Identify which cell holds the provided text, then report its (X, Y) central coordinate. 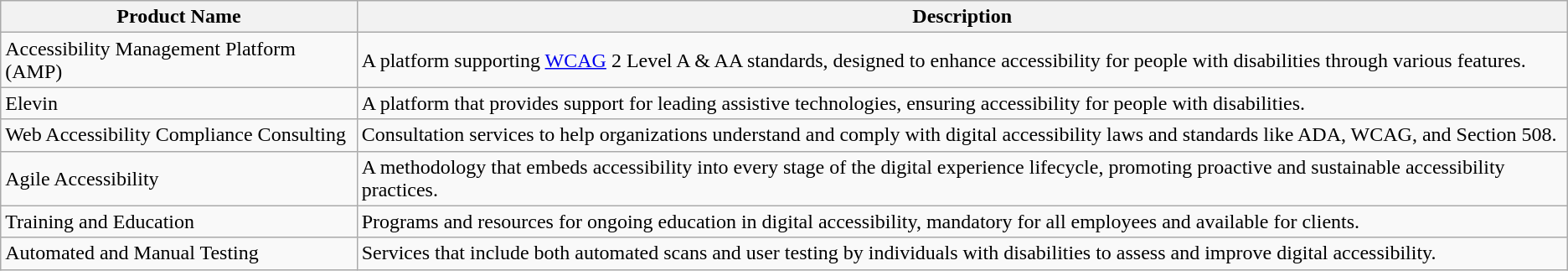
Web Accessibility Compliance Consulting (179, 135)
A platform supporting WCAG 2 Level A & AA standards, designed to enhance accessibility for people with disabilities through various features. (962, 60)
Consultation services to help organizations understand and comply with digital accessibility laws and standards like ADA, WCAG, and Section 508. (962, 135)
Product Name (179, 17)
Automated and Manual Testing (179, 253)
A platform that provides support for leading assistive technologies, ensuring accessibility for people with disabilities. (962, 103)
Programs and resources for ongoing education in digital accessibility, mandatory for all employees and available for clients. (962, 221)
Services that include both automated scans and user testing by individuals with disabilities to assess and improve digital accessibility. (962, 253)
Training and Education (179, 221)
Agile Accessibility (179, 178)
Accessibility Management Platform (AMP) (179, 60)
Description (962, 17)
Elevin (179, 103)
